Detect which cell encompasses the target text, then output its (X, Y) center coordinate. 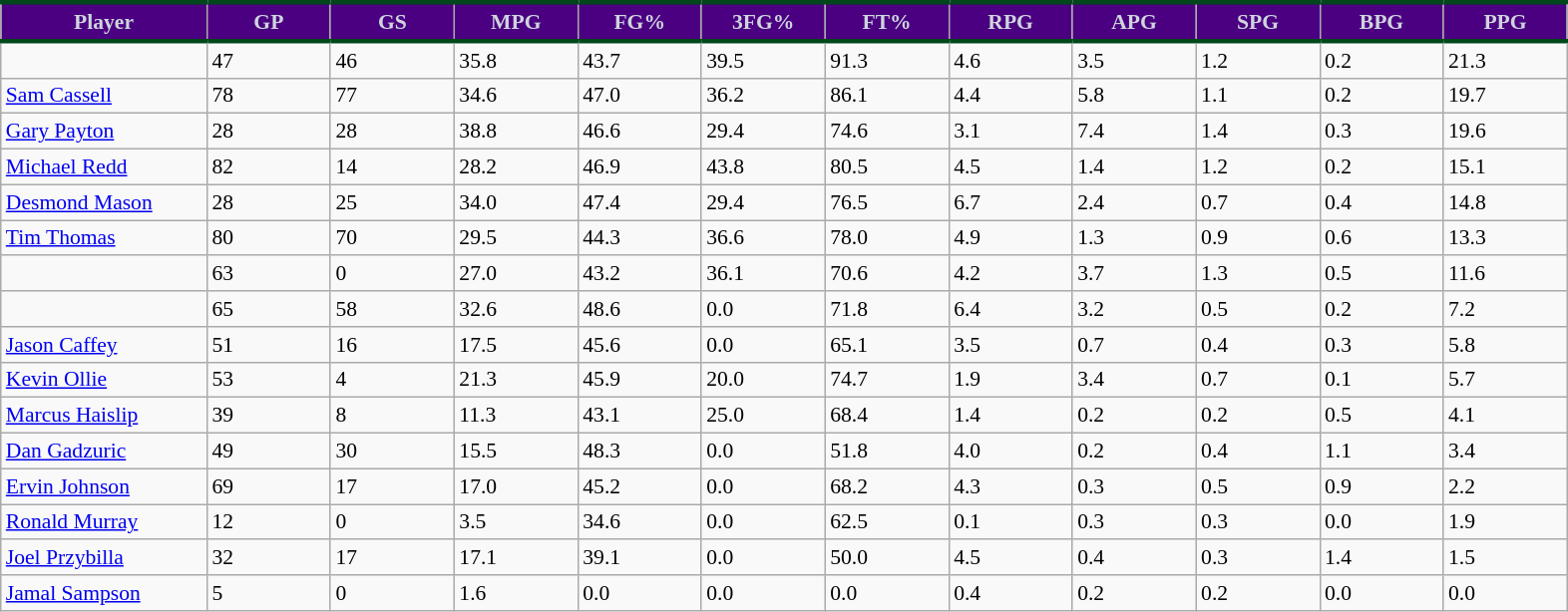
80 (268, 238)
2.2 (1505, 486)
65.1 (887, 345)
Joel Przybilla (104, 558)
4.1 (1505, 416)
48.3 (639, 452)
3.1 (1010, 132)
78 (268, 96)
77 (392, 96)
50.0 (887, 558)
4.4 (1010, 96)
1.6 (516, 593)
86.1 (887, 96)
43.7 (639, 60)
5 (268, 593)
3.2 (1134, 309)
5.7 (1505, 380)
29.5 (516, 238)
MPG (516, 22)
6.4 (1010, 309)
46.6 (639, 132)
65 (268, 309)
GS (392, 22)
74.6 (887, 132)
25.0 (763, 416)
4.0 (1010, 452)
Ervin Johnson (104, 486)
47 (268, 60)
15.5 (516, 452)
FG% (639, 22)
SPG (1258, 22)
Gary Payton (104, 132)
91.3 (887, 60)
51 (268, 345)
45.9 (639, 380)
BPG (1381, 22)
47.0 (639, 96)
11.6 (1505, 274)
Desmond Mason (104, 202)
GP (268, 22)
48.6 (639, 309)
Tim Thomas (104, 238)
12 (268, 522)
8 (392, 416)
36.2 (763, 96)
Dan Gadzuric (104, 452)
43.1 (639, 416)
36.6 (763, 238)
20.0 (763, 380)
43.2 (639, 274)
Jamal Sampson (104, 593)
32 (268, 558)
4.6 (1010, 60)
Michael Redd (104, 167)
43.8 (763, 167)
82 (268, 167)
19.6 (1505, 132)
74.7 (887, 380)
62.5 (887, 522)
3FG% (763, 22)
45.2 (639, 486)
80.5 (887, 167)
58 (392, 309)
35.8 (516, 60)
30 (392, 452)
14 (392, 167)
34.0 (516, 202)
69 (268, 486)
39 (268, 416)
Ronald Murray (104, 522)
13.3 (1505, 238)
32.6 (516, 309)
25 (392, 202)
Marcus Haislip (104, 416)
14.8 (1505, 202)
27.0 (516, 274)
3.7 (1134, 274)
78.0 (887, 238)
51.8 (887, 452)
15.1 (1505, 167)
4.2 (1010, 274)
Kevin Ollie (104, 380)
7.2 (1505, 309)
FT% (887, 22)
APG (1134, 22)
45.6 (639, 345)
17.5 (516, 345)
4.3 (1010, 486)
4 (392, 380)
71.8 (887, 309)
63 (268, 274)
70.6 (887, 274)
Player (104, 22)
46.9 (639, 167)
76.5 (887, 202)
PPG (1505, 22)
16 (392, 345)
49 (268, 452)
6.7 (1010, 202)
0.6 (1381, 238)
4.9 (1010, 238)
17.0 (516, 486)
17.1 (516, 558)
68.2 (887, 486)
7.4 (1134, 132)
11.3 (516, 416)
46 (392, 60)
44.3 (639, 238)
47.4 (639, 202)
70 (392, 238)
Jason Caffey (104, 345)
RPG (1010, 22)
28.2 (516, 167)
Sam Cassell (104, 96)
1.5 (1505, 558)
19.7 (1505, 96)
39.5 (763, 60)
36.1 (763, 274)
38.8 (516, 132)
2.4 (1134, 202)
39.1 (639, 558)
53 (268, 380)
68.4 (887, 416)
